Output the [X, Y] coordinate of the center of the cell containing the given text.  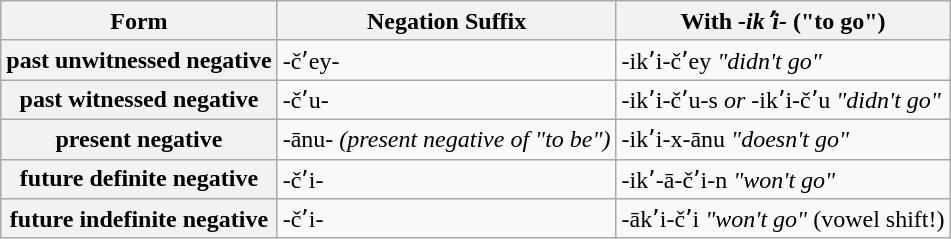
past witnessed negative [139, 100]
-ākʼi-čʼi "won't go" (vowel shift!) [783, 219]
-ikʼi-čʼu-s or -ikʼi-čʼu "didn't go" [783, 100]
-ānu- (present negative of "to be") [446, 139]
future indefinite negative [139, 219]
-ikʼi-x-ānu "doesn't go" [783, 139]
-ikʼ-ā-čʼi-n "won't go" [783, 179]
future definite negative [139, 179]
Negation Suffix [446, 21]
-ikʼi-čʼey "didn't go" [783, 60]
past unwitnessed negative [139, 60]
Form [139, 21]
present negative [139, 139]
-čʼu- [446, 100]
With -ikʼi- ("to go") [783, 21]
-čʼey- [446, 60]
